From the cell containing the given text, extract its center point as [X, Y] coordinate. 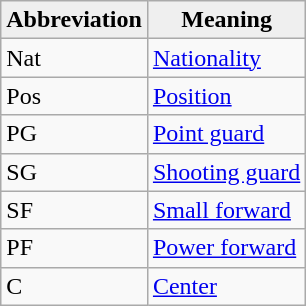
SF [74, 210]
Center [226, 286]
PF [74, 248]
PG [74, 134]
C [74, 286]
Pos [74, 96]
Power forward [226, 248]
Shooting guard [226, 172]
Point guard [226, 134]
Abbreviation [74, 20]
Nationality [226, 58]
Position [226, 96]
Meaning [226, 20]
Nat [74, 58]
SG [74, 172]
Small forward [226, 210]
